Locate the cell with the specified text and output its (X, Y) center coordinate. 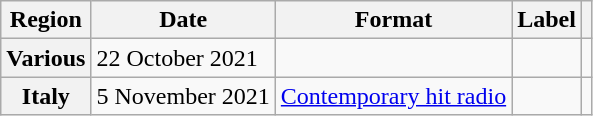
Various (46, 58)
Label (547, 20)
22 October 2021 (183, 58)
Contemporary hit radio (393, 96)
Date (183, 20)
5 November 2021 (183, 96)
Format (393, 20)
Italy (46, 96)
Region (46, 20)
